From the cell containing the given text, extract its center point as [X, Y] coordinate. 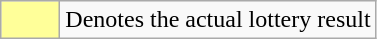
Denotes the actual lottery result [218, 20]
